Scan for the cell matching the given text and deliver its [x, y] coordinate at center. 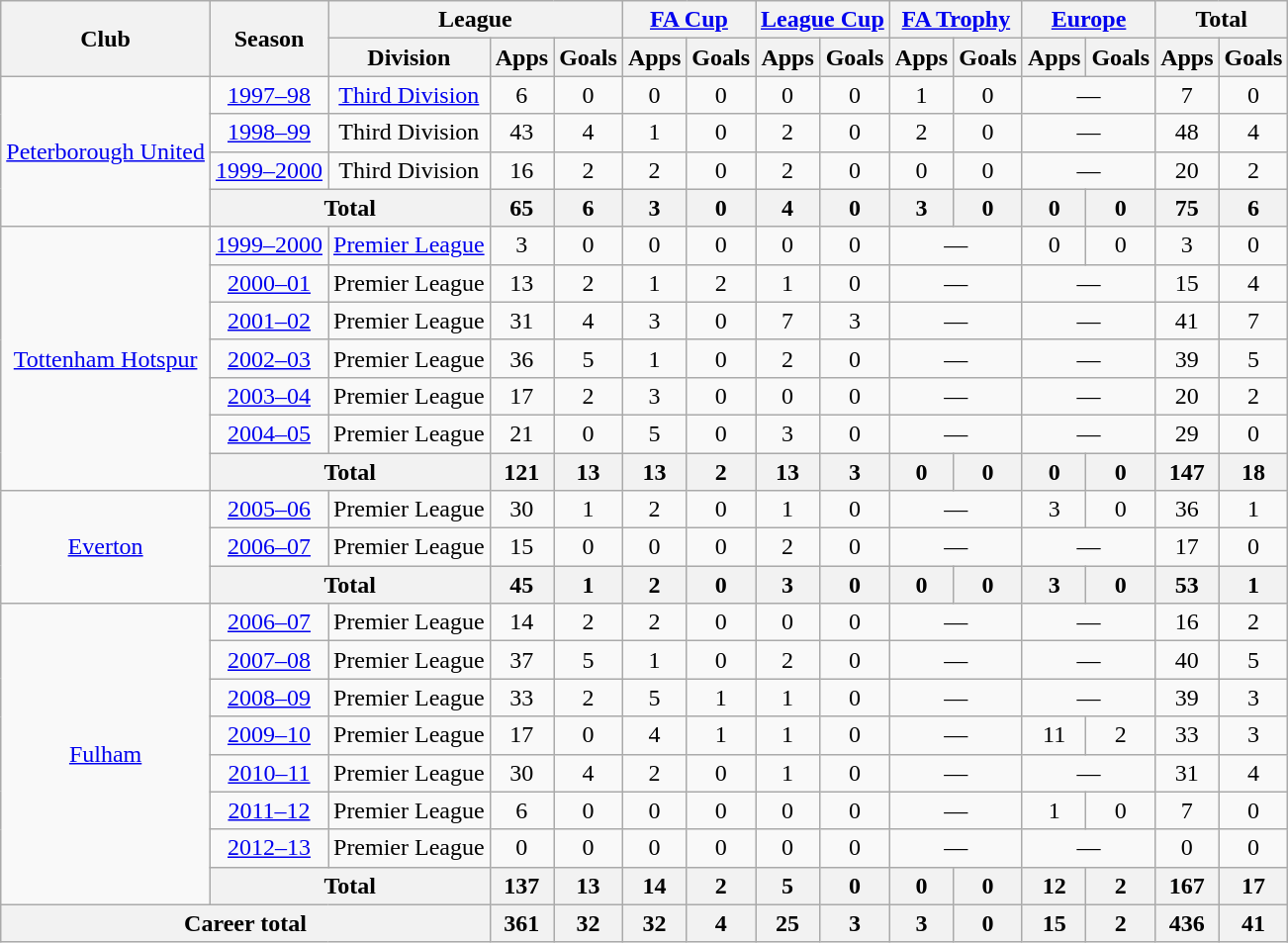
Tottenham Hotspur [106, 358]
18 [1253, 472]
2009–10 [269, 735]
Europe [1088, 20]
Fulham [106, 754]
45 [521, 585]
147 [1187, 472]
29 [1187, 433]
436 [1187, 923]
48 [1187, 133]
2007–08 [269, 660]
12 [1054, 886]
Division [410, 57]
2005–06 [269, 510]
2004–05 [269, 433]
2002–03 [269, 358]
1998–99 [269, 133]
FA Cup [689, 20]
21 [521, 433]
361 [521, 923]
2012–13 [269, 848]
75 [1187, 208]
167 [1187, 886]
2010–11 [269, 773]
65 [521, 208]
League [476, 20]
Club [106, 39]
43 [521, 133]
2001–02 [269, 321]
Season [269, 39]
Career total [245, 923]
Everton [106, 547]
137 [521, 886]
FA Trophy [956, 20]
2011–12 [269, 810]
2000–01 [269, 283]
40 [1187, 660]
League Cup [823, 20]
Peterborough United [106, 151]
11 [1054, 735]
25 [787, 923]
2008–09 [269, 698]
53 [1187, 585]
1997–98 [269, 95]
2003–04 [269, 396]
121 [521, 472]
37 [521, 660]
